Locate the cell with the specified text and output its (x, y) center coordinate. 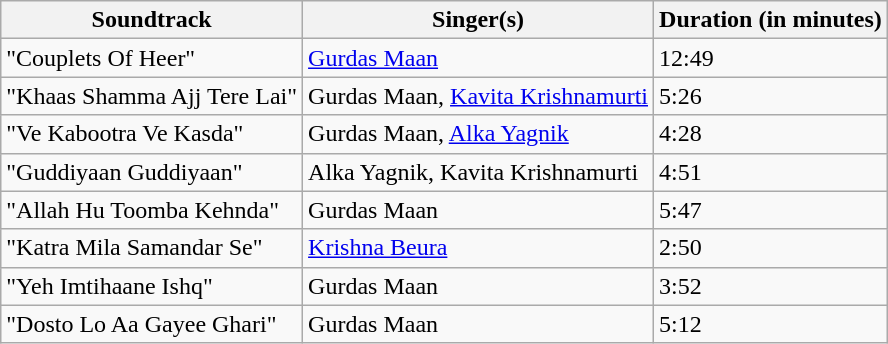
"Katra Mila Samandar Se" (152, 248)
"Dosto Lo Aa Gayee Ghari" (152, 324)
"Yeh Imtihaane Ishq" (152, 286)
5:26 (771, 96)
Soundtrack (152, 20)
"Guddiyaan Guddiyaan" (152, 172)
Alka Yagnik, Kavita Krishnamurti (478, 172)
12:49 (771, 58)
"Khaas Shamma Ajj Tere Lai" (152, 96)
"Couplets Of Heer" (152, 58)
4:51 (771, 172)
Duration (in minutes) (771, 20)
4:28 (771, 134)
Gurdas Maan, Alka Yagnik (478, 134)
2:50 (771, 248)
Krishna Beura (478, 248)
"Allah Hu Toomba Kehnda" (152, 210)
5:12 (771, 324)
5:47 (771, 210)
3:52 (771, 286)
"Ve Kabootra Ve Kasda" (152, 134)
Singer(s) (478, 20)
Gurdas Maan, Kavita Krishnamurti (478, 96)
